Determine the (X, Y) coordinate at the center of the cell enclosing the given text.  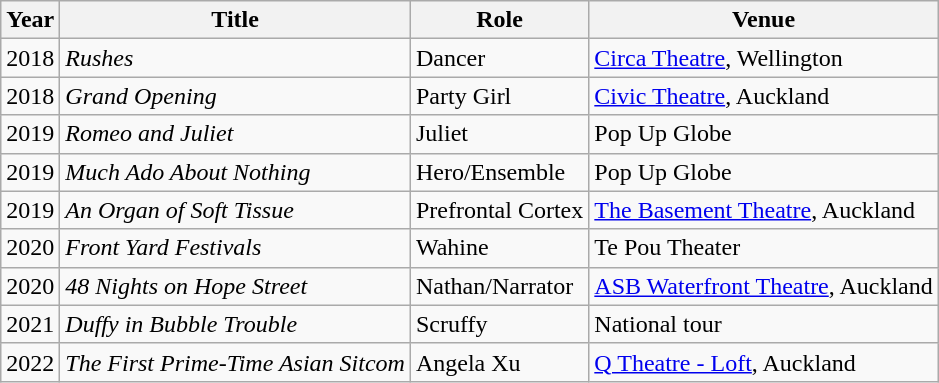
2022 (30, 362)
Grand Opening (236, 96)
Circa Theatre, Wellington (764, 58)
Dancer (499, 58)
Rushes (236, 58)
Role (499, 20)
Juliet (499, 134)
Civic Theatre, Auckland (764, 96)
Wahine (499, 248)
Te Pou Theater (764, 248)
Prefrontal Cortex (499, 210)
National tour (764, 324)
Venue (764, 20)
ASB Waterfront Theatre, Auckland (764, 286)
The First Prime-Time Asian Sitcom (236, 362)
Duffy in Bubble Trouble (236, 324)
Nathan/Narrator (499, 286)
Hero/Ensemble (499, 172)
Romeo and Juliet (236, 134)
Title (236, 20)
Party Girl (499, 96)
Scruffy (499, 324)
48 Nights on Hope Street (236, 286)
2021 (30, 324)
Year (30, 20)
The Basement Theatre, Auckland (764, 210)
Q Theatre - Loft, Auckland (764, 362)
Much Ado About Nothing (236, 172)
Angela Xu (499, 362)
An Organ of Soft Tissue (236, 210)
Front Yard Festivals (236, 248)
